Detect which cell encompasses the target text, then output its [X, Y] center coordinate. 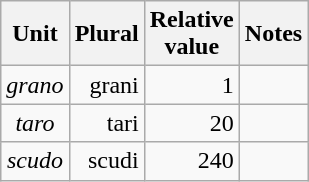
tari [106, 123]
Plural [106, 34]
Notes [273, 34]
grano [35, 85]
Unit [35, 34]
scudi [106, 161]
scudo [35, 161]
1 [192, 85]
taro [35, 123]
20 [192, 123]
grani [106, 85]
240 [192, 161]
Relativevalue [192, 34]
